Return [x, y] of the center of cell containing provided text 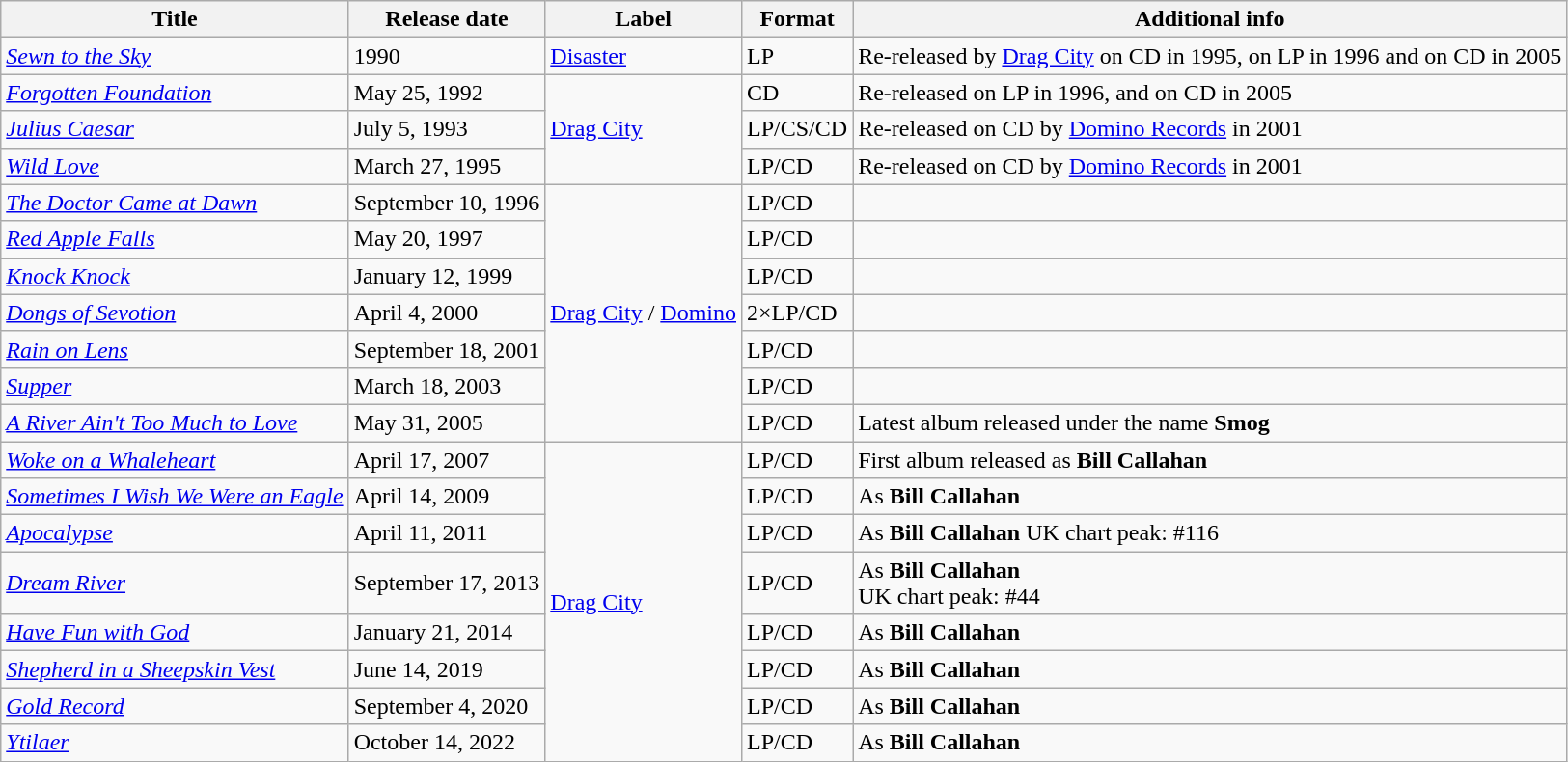
Shepherd in a Sheepskin Vest [175, 669]
April 4, 2000 [447, 313]
Woke on a Whaleheart [175, 460]
Dream River [175, 583]
Red Apple Falls [175, 239]
Re-released by Drag City on CD in 1995, on LP in 1996 and on CD in 2005 [1210, 56]
May 20, 1997 [447, 239]
March 27, 1995 [447, 166]
CD [797, 93]
September 4, 2020 [447, 706]
Have Fun with God [175, 633]
As Bill CallahanUK chart peak: #44 [1210, 583]
June 14, 2019 [447, 669]
Format [797, 19]
Title [175, 19]
Sometimes I Wish We Were an Eagle [175, 497]
LP/CS/CD [797, 129]
April 11, 2011 [447, 533]
April 17, 2007 [447, 460]
May 25, 1992 [447, 93]
Ytilaer [175, 743]
Wild Love [175, 166]
October 14, 2022 [447, 743]
Knock Knock [175, 276]
Latest album released under the name Smog [1210, 422]
The Doctor Came at Dawn [175, 203]
As Bill Callahan UK chart peak: #116 [1210, 533]
Julius Caesar [175, 129]
Apocalypse [175, 533]
Release date [447, 19]
September 10, 1996 [447, 203]
January 12, 1999 [447, 276]
Dongs of Sevotion [175, 313]
Supper [175, 386]
Sewn to the Sky [175, 56]
April 14, 2009 [447, 497]
First album released as Bill Callahan [1210, 460]
A River Ain't Too Much to Love [175, 422]
Gold Record [175, 706]
Drag City / Domino [644, 313]
Re-released on LP in 1996, and on CD in 2005 [1210, 93]
July 5, 1993 [447, 129]
Forgotten Foundation [175, 93]
1990 [447, 56]
Additional info [1210, 19]
2×LP/CD [797, 313]
September 17, 2013 [447, 583]
Rain on Lens [175, 349]
Disaster [644, 56]
March 18, 2003 [447, 386]
May 31, 2005 [447, 422]
September 18, 2001 [447, 349]
LP [797, 56]
January 21, 2014 [447, 633]
Label [644, 19]
